Locate the cell with the specified text and output its (x, y) center coordinate. 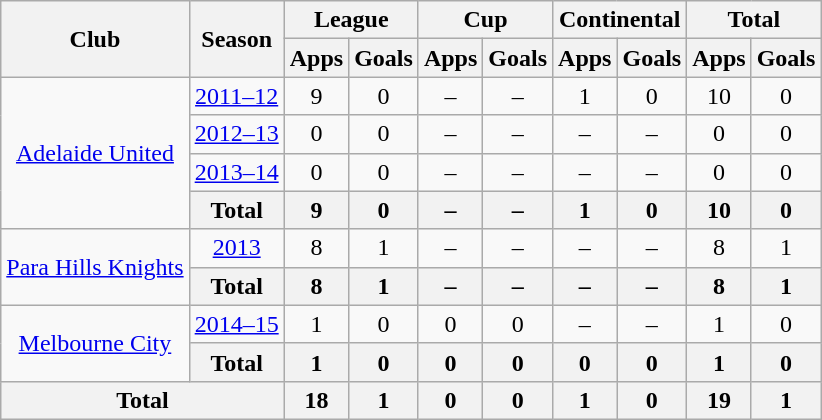
Para Hills Knights (95, 267)
Club (95, 39)
18 (316, 400)
Continental (620, 20)
2014–15 (236, 324)
2013–14 (236, 172)
Adelaide United (95, 153)
Melbourne City (95, 343)
Cup (485, 20)
2011–12 (236, 96)
19 (719, 400)
League (351, 20)
2013 (236, 248)
2012–13 (236, 134)
Season (236, 39)
